Return the [x, y] coordinate for the center point of the cell that contains the specified text.  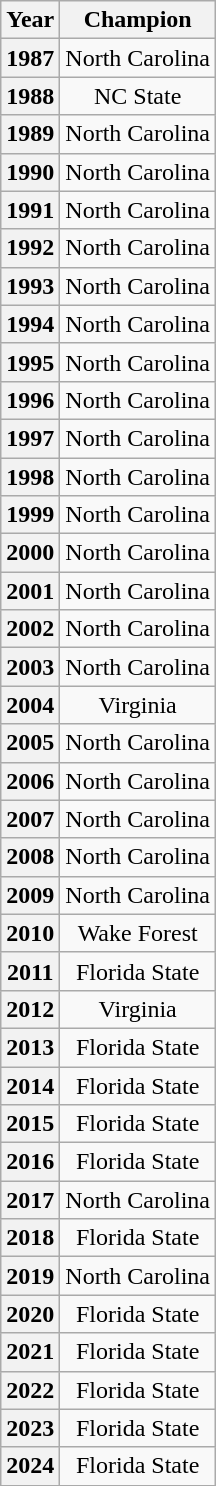
2003 [30, 667]
1992 [30, 248]
2015 [30, 1124]
2008 [30, 857]
1995 [30, 362]
2017 [30, 1200]
1991 [30, 210]
Wake Forest [138, 933]
2010 [30, 933]
2014 [30, 1085]
2013 [30, 1047]
1993 [30, 286]
1989 [30, 134]
1990 [30, 172]
2000 [30, 553]
1996 [30, 400]
2022 [30, 1390]
2011 [30, 971]
2016 [30, 1162]
NC State [138, 96]
1988 [30, 96]
2005 [30, 743]
2020 [30, 1314]
2021 [30, 1352]
2007 [30, 819]
1999 [30, 515]
1997 [30, 438]
2024 [30, 1466]
2002 [30, 629]
Year [30, 20]
1987 [30, 58]
1998 [30, 477]
2006 [30, 781]
2012 [30, 1009]
2019 [30, 1276]
Champion [138, 20]
2004 [30, 705]
2023 [30, 1428]
2009 [30, 895]
2001 [30, 591]
1994 [30, 324]
2018 [30, 1238]
